Identify which cell holds the provided text, then report its (x, y) central coordinate. 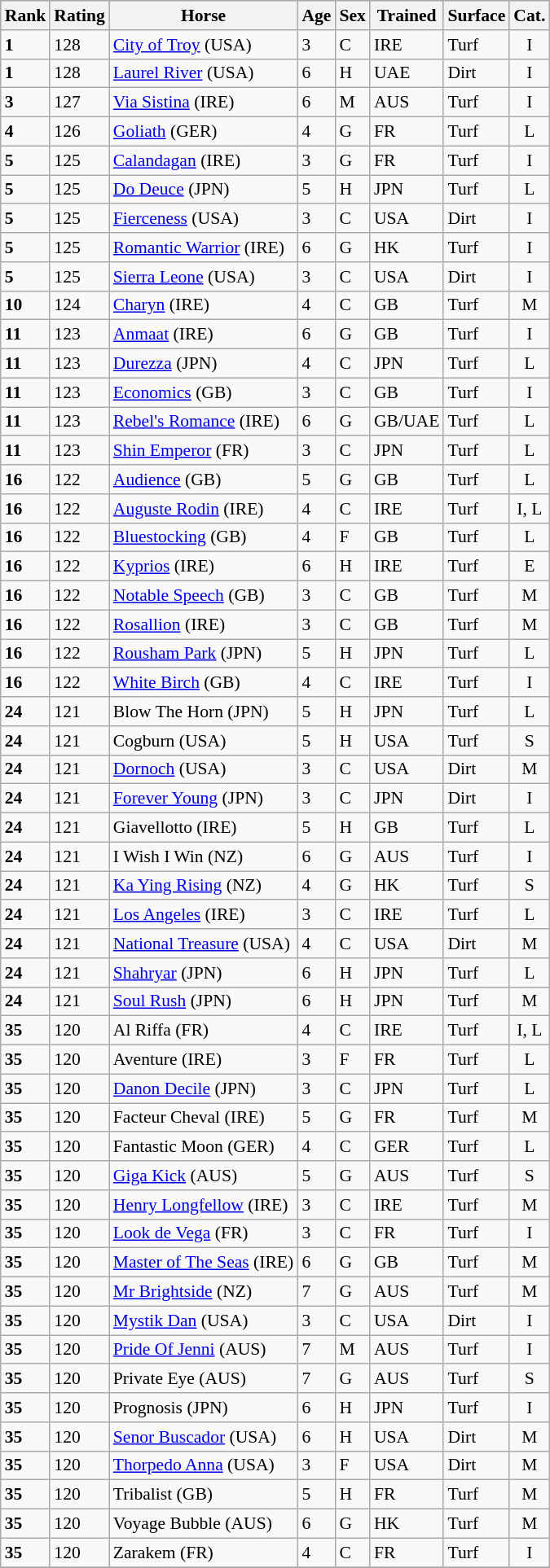
Calandagan (IRE) (204, 160)
Giga Kick (AUS) (204, 1176)
Goliath (GER) (204, 132)
Cogburn (USA) (204, 741)
National Treasure (USA) (204, 944)
Master of The Seas (IRE) (204, 1263)
Surface (476, 15)
126 (79, 132)
Forever Young (JPN) (204, 799)
Anmaat (IRE) (204, 335)
Shahryar (JPN) (204, 973)
Fierceness (USA) (204, 219)
Audience (GB) (204, 480)
127 (79, 103)
GER (407, 1147)
Shin Emperor (FR) (204, 451)
Rosallion (IRE) (204, 624)
E (530, 567)
I Wish I Win (NZ) (204, 856)
Bluestocking (GB) (204, 537)
Trained (407, 15)
Voyage Bubble (AUS) (204, 1524)
White Birch (GB) (204, 683)
Charyn (IRE) (204, 305)
Kyprios (IRE) (204, 567)
Horse (204, 15)
Los Angeles (IRE) (204, 915)
Economics (GB) (204, 392)
Thorpedo Anna (USA) (204, 1465)
Mystik Dan (USA) (204, 1321)
Al Riffa (FR) (204, 1031)
Facteur Cheval (IRE) (204, 1118)
Giavellotto (IRE) (204, 828)
Do Deuce (JPN) (204, 190)
Dornoch (USA) (204, 769)
Notable Speech (GB) (204, 596)
Soul Rush (JPN) (204, 1001)
GB/UAE (407, 422)
Private Eye (AUS) (204, 1379)
Sierra Leone (USA) (204, 277)
Auguste Rodin (IRE) (204, 509)
Laurel River (USA) (204, 73)
Age (316, 15)
10 (26, 305)
Rank (26, 15)
Mr Brightside (NZ) (204, 1292)
Henry Longfellow (IRE) (204, 1205)
Zarakem (FR) (204, 1553)
Cat. (530, 15)
Romantic Warrior (IRE) (204, 247)
Via Sistina (IRE) (204, 103)
Rating (79, 15)
Blow The Horn (JPN) (204, 712)
Tribalist (GB) (204, 1495)
124 (79, 305)
Pride Of Jenni (AUS) (204, 1350)
Aventure (IRE) (204, 1060)
Durezza (JPN) (204, 364)
Sex (352, 15)
Danon Decile (JPN) (204, 1088)
Rousham Park (JPN) (204, 654)
Look de Vega (FR) (204, 1233)
Prognosis (JPN) (204, 1408)
Ka Ying Rising (NZ) (204, 886)
Senor Buscador (USA) (204, 1437)
Fantastic Moon (GER) (204, 1147)
UAE (407, 73)
City of Troy (USA) (204, 45)
Rebel's Romance (IRE) (204, 422)
